Determine the [X, Y] coordinate at the center of the cell enclosing the given text.  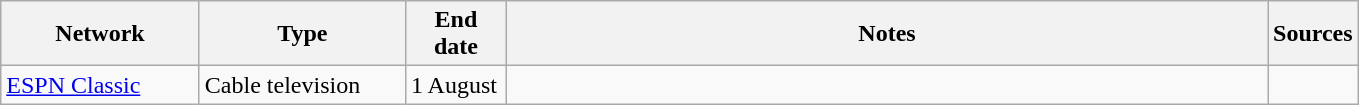
Type [302, 34]
Notes [886, 34]
1 August [456, 85]
Network [100, 34]
Cable television [302, 85]
ESPN Classic [100, 85]
Sources [1314, 34]
End date [456, 34]
